Return [X, Y] of the center of cell containing provided text 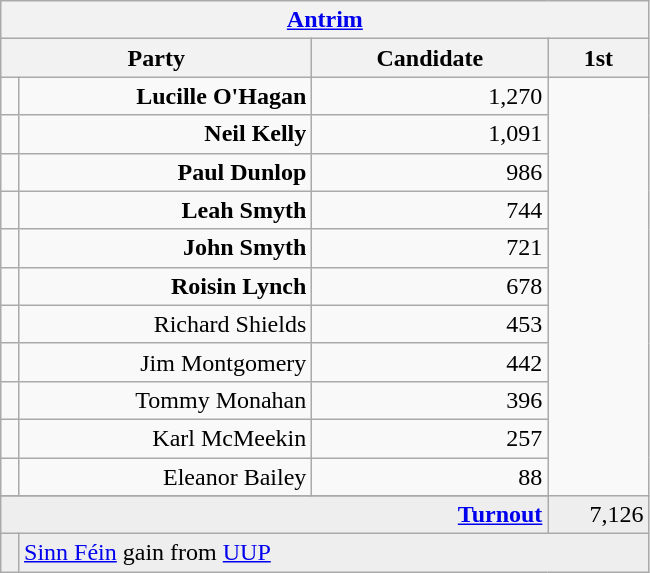
John Smyth [166, 248]
744 [430, 210]
Tommy Monahan [166, 400]
Jim Montgomery [166, 362]
Neil Kelly [166, 134]
Leah Smyth [166, 210]
442 [430, 362]
88 [430, 477]
986 [430, 172]
396 [430, 400]
Party [156, 58]
1st [598, 58]
Lucille O'Hagan [166, 96]
257 [430, 438]
Antrim [325, 20]
1,270 [430, 96]
7,126 [598, 515]
Turnout [274, 515]
Roisin Lynch [166, 286]
Eleanor Bailey [166, 477]
721 [430, 248]
Paul Dunlop [166, 172]
Karl McMeekin [166, 438]
Sinn Féin gain from UUP [334, 553]
678 [430, 286]
453 [430, 324]
Candidate [430, 58]
Richard Shields [166, 324]
1,091 [430, 134]
